Extract the [X, Y] coordinate from the center of the cell holding the provided text.  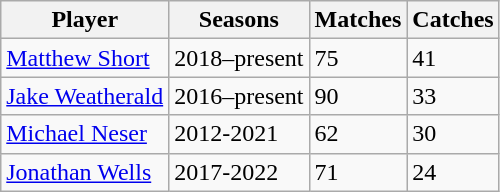
Jonathan Wells [85, 172]
2016–present [239, 96]
24 [453, 172]
Jake Weatherald [85, 96]
30 [453, 134]
62 [358, 134]
90 [358, 96]
2018–present [239, 58]
71 [358, 172]
33 [453, 96]
Matthew Short [85, 58]
75 [358, 58]
Matches [358, 20]
Player [85, 20]
Michael Neser [85, 134]
Seasons [239, 20]
41 [453, 58]
2012-2021 [239, 134]
Catches [453, 20]
2017-2022 [239, 172]
